Output the [X, Y] coordinate of the center of the cell containing the given text.  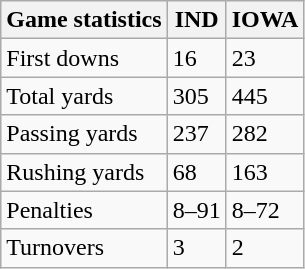
237 [196, 134]
First downs [84, 58]
Rushing yards [84, 172]
3 [196, 248]
445 [265, 96]
IND [196, 20]
Total yards [84, 96]
IOWA [265, 20]
Turnovers [84, 248]
23 [265, 58]
8–72 [265, 210]
282 [265, 134]
2 [265, 248]
68 [196, 172]
16 [196, 58]
Penalties [84, 210]
305 [196, 96]
8–91 [196, 210]
Game statistics [84, 20]
163 [265, 172]
Passing yards [84, 134]
